Pinpoint the cell where the given text exists, returning its (x, y) midpoint coordinate. 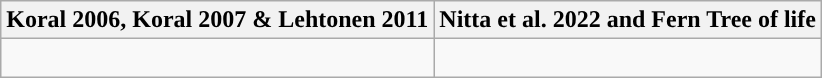
Koral 2006, Koral 2007 & Lehtonen 2011 (218, 20)
Nitta et al. 2022 and Fern Tree of life (628, 20)
